For the text-containing cell, return its midpoint in (X, Y) coordinate format. 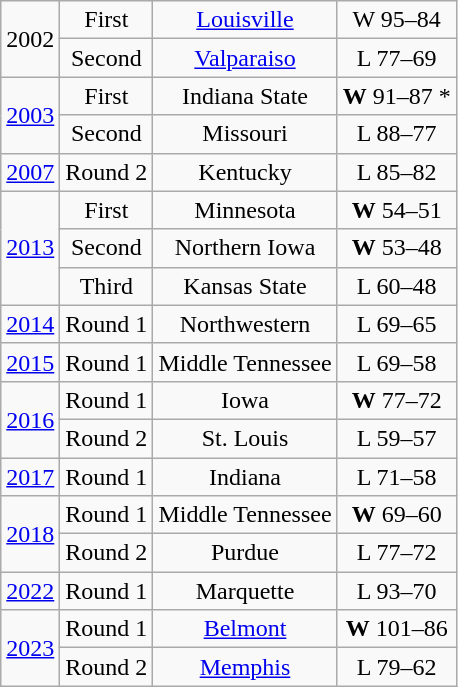
W 53–48 (396, 248)
Minnesota (245, 210)
W 69–60 (396, 515)
L 79–62 (396, 667)
Kentucky (245, 172)
W 54–51 (396, 210)
Louisville (245, 20)
2002 (30, 39)
L 69–65 (396, 324)
L 69–58 (396, 362)
2007 (30, 172)
Valparaiso (245, 58)
Iowa (245, 400)
Kansas State (245, 286)
2023 (30, 648)
L 71–58 (396, 477)
Third (106, 286)
L 60–48 (396, 286)
W 95–84 (396, 20)
2003 (30, 115)
W 91–87 * (396, 96)
W 77–72 (396, 400)
Indiana State (245, 96)
L 93–70 (396, 591)
L 77–69 (396, 58)
Belmont (245, 629)
L 85–82 (396, 172)
2016 (30, 419)
Memphis (245, 667)
Marquette (245, 591)
St. Louis (245, 438)
Indiana (245, 477)
2018 (30, 534)
L 59–57 (396, 438)
L 88–77 (396, 134)
Northwestern (245, 324)
2014 (30, 324)
2015 (30, 362)
W 101–86 (396, 629)
2013 (30, 248)
L 77–72 (396, 553)
Missouri (245, 134)
Purdue (245, 553)
2017 (30, 477)
Northern Iowa (245, 248)
2022 (30, 591)
